Scan for the cell matching the given text and deliver its [x, y] coordinate at center. 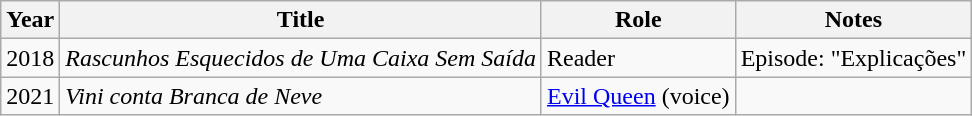
Reader [638, 58]
Vini conta Branca de Neve [301, 96]
Notes [854, 20]
Evil Queen (voice) [638, 96]
Year [30, 20]
Episode: "Explicações" [854, 58]
2021 [30, 96]
Rascunhos Esquecidos de Uma Caixa Sem Saída [301, 58]
Role [638, 20]
Title [301, 20]
2018 [30, 58]
